Provide the [X, Y] coordinate of the cell's center where the given text is located.  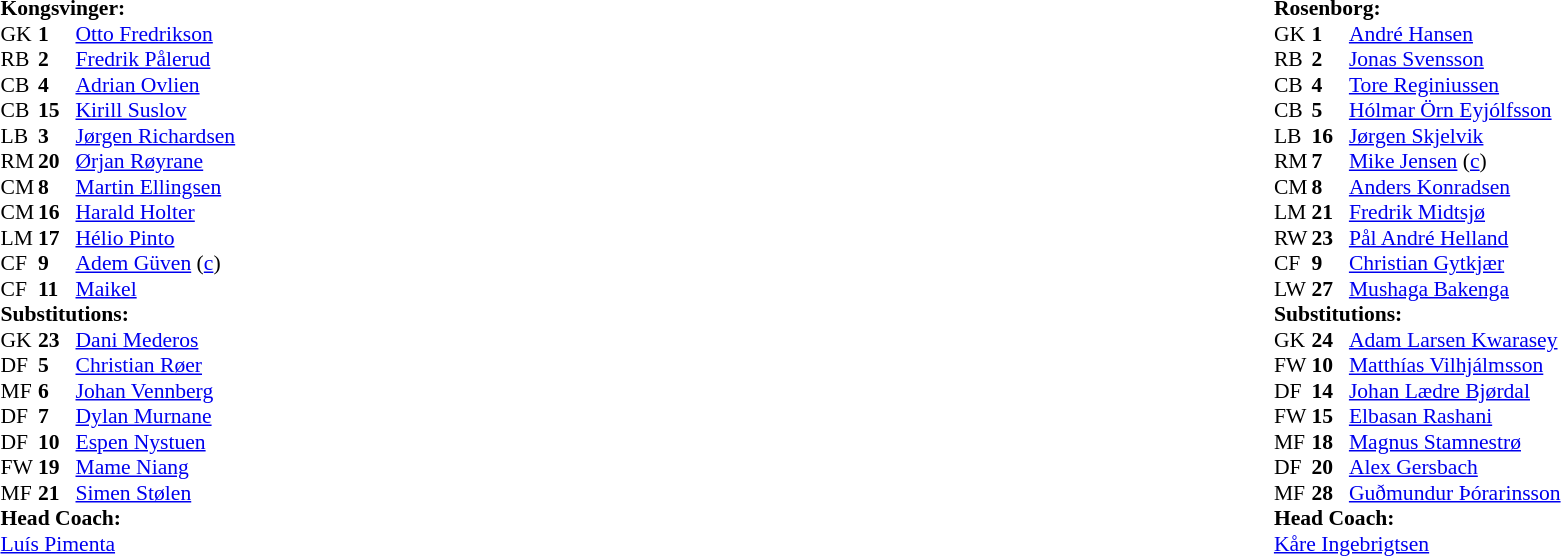
Matthías Vilhjálmsson [1455, 365]
Simen Stølen [156, 493]
Jørgen Richardsen [156, 136]
Guðmundur Þórarinsson [1455, 493]
19 [57, 467]
Martin Ellingsen [156, 187]
Mame Niang [156, 467]
Tore Reginiussen [1455, 85]
Dylan Murnane [156, 417]
Maikel [156, 289]
Jørgen Skjelvik [1455, 136]
6 [57, 391]
Adrian Ovlien [156, 85]
André Hansen [1455, 34]
Magnus Stamnestrø [1455, 442]
3 [57, 136]
Kirill Suslov [156, 111]
Alex Gersbach [1455, 467]
Espen Nystuen [156, 442]
RW [1293, 238]
27 [1330, 289]
Elbasan Rashani [1455, 417]
Jonas Svensson [1455, 59]
Mushaga Bakenga [1455, 289]
17 [57, 238]
24 [1330, 340]
Christian Gytkjær [1455, 263]
Hélio Pinto [156, 238]
Adem Güven (c) [156, 263]
Adam Larsen Kwarasey [1455, 340]
Fredrik Pålerud [156, 59]
18 [1330, 442]
Hólmar Örn Eyjólfsson [1455, 111]
Ørjan Røyrane [156, 161]
LW [1293, 289]
Dani Mederos [156, 340]
Johan Lædre Bjørdal [1455, 391]
11 [57, 289]
Harald Holter [156, 213]
Fredrik Midtsjø [1455, 213]
Anders Konradsen [1455, 187]
Mike Jensen (c) [1455, 161]
14 [1330, 391]
Johan Vennberg [156, 391]
Otto Fredrikson [156, 34]
Pål André Helland [1455, 238]
28 [1330, 493]
Christian Røer [156, 365]
